Provide the [x, y] coordinate of the cell's center where the given text is located.  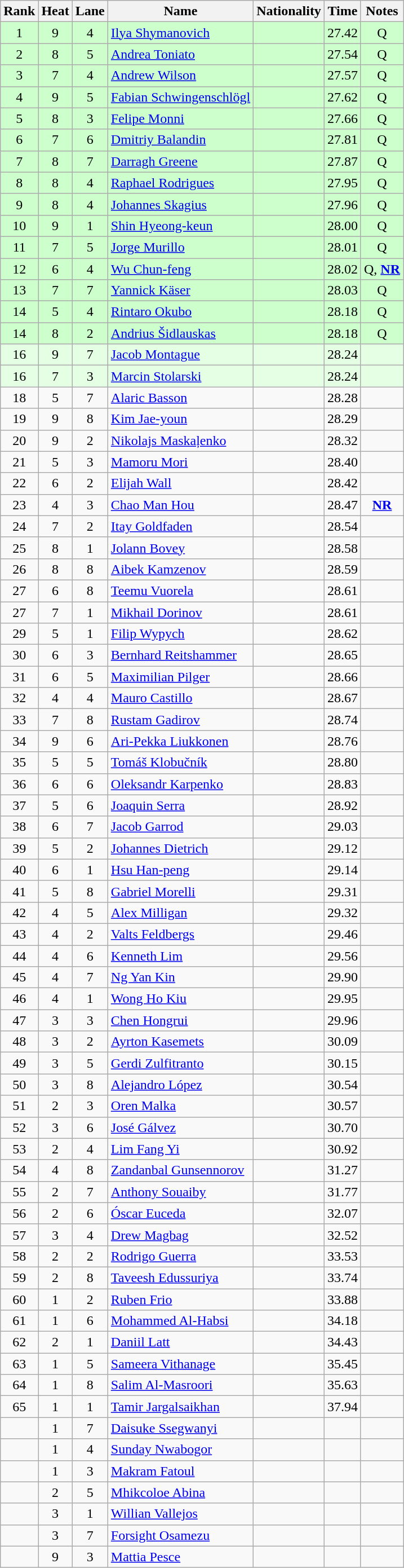
Alex Milligan [180, 913]
Mattia Pesce [180, 1557]
34.18 [343, 1321]
Makram Fatoul [180, 1471]
29.95 [343, 999]
22 [19, 483]
José Gálvez [180, 1127]
34.43 [343, 1342]
28.62 [343, 634]
11 [19, 247]
Mamoru Mori [180, 462]
28.83 [343, 784]
Felipe Monni [180, 118]
27.95 [343, 183]
Forsight Osamezu [180, 1535]
19 [19, 419]
Daisuke Ssegwanyi [180, 1428]
28.76 [343, 741]
Andrius Šidlauskas [180, 333]
35.63 [343, 1385]
Taveesh Edussuriya [180, 1278]
Chen Hongrui [180, 1020]
31.27 [343, 1170]
37.94 [343, 1407]
29.90 [343, 977]
25 [19, 548]
20 [19, 441]
Oleksandr Karpenko [180, 784]
27.42 [343, 33]
Ari-Pekka Liukkonen [180, 741]
28.29 [343, 419]
55 [19, 1192]
28.80 [343, 763]
Hsu Han-peng [180, 870]
Teemu Vuorela [180, 591]
30.15 [343, 1063]
Dmitriy Balandin [180, 140]
30.92 [343, 1149]
Mhikcoloe Abina [180, 1492]
Jacob Garrod [180, 827]
41 [19, 891]
27.66 [343, 118]
29.32 [343, 913]
29.12 [343, 848]
Elijah Wall [180, 483]
52 [19, 1127]
28.42 [343, 483]
28.67 [343, 698]
Óscar Euceda [180, 1213]
49 [19, 1063]
28.92 [343, 805]
Oren Malka [180, 1106]
28.65 [343, 655]
28.47 [343, 505]
NR [382, 505]
30.57 [343, 1106]
Valts Feldbergs [180, 934]
29.31 [343, 891]
Johannes Dietrich [180, 848]
Filip Wypych [180, 634]
31.77 [343, 1192]
Mauro Castillo [180, 698]
44 [19, 956]
28.59 [343, 569]
Raphael Rodrigues [180, 183]
32.07 [343, 1213]
27.81 [343, 140]
Nationality [289, 11]
Q, NR [382, 269]
28.54 [343, 526]
Shin Hyeong-keun [180, 226]
53 [19, 1149]
39 [19, 848]
64 [19, 1385]
27.57 [343, 76]
29.14 [343, 870]
30 [19, 655]
23 [19, 505]
47 [19, 1020]
Alaric Basson [180, 398]
27.96 [343, 204]
Jacob Montague [180, 355]
30.54 [343, 1085]
Salim Al-Masroori [180, 1385]
Zandanbal Gunsennorov [180, 1170]
57 [19, 1235]
18 [19, 398]
Mohammed Al-Habsi [180, 1321]
28.66 [343, 677]
Drew Magbag [180, 1235]
Sunday Nwabogor [180, 1450]
29.96 [343, 1020]
33.53 [343, 1256]
Rodrigo Guerra [180, 1256]
Lim Fang Yi [180, 1149]
62 [19, 1342]
13 [19, 290]
28.00 [343, 226]
Kenneth Lim [180, 956]
Darragh Greene [180, 161]
37 [19, 805]
Wong Ho Kiu [180, 999]
Bernhard Reitshammer [180, 655]
Alejandro López [180, 1085]
31 [19, 677]
Ayrton Kasemets [180, 1042]
Andrea Toniato [180, 54]
Aibek Kamzenov [180, 569]
Itay Goldfaden [180, 526]
33.74 [343, 1278]
28.74 [343, 720]
Daniil Latt [180, 1342]
Maximilian Pilger [180, 677]
Rustam Gadirov [180, 720]
Kim Jae-youn [180, 419]
28.01 [343, 247]
54 [19, 1170]
Notes [382, 11]
30.70 [343, 1127]
Anthony Souaiby [180, 1192]
Ilya Shymanovich [180, 33]
24 [19, 526]
33.88 [343, 1299]
29 [19, 634]
34 [19, 741]
29.03 [343, 827]
35 [19, 763]
Ng Yan Kin [180, 977]
Joaquin Serra [180, 805]
Heat [55, 11]
Rank [19, 11]
58 [19, 1256]
12 [19, 269]
32 [19, 698]
Willian Vallejos [180, 1514]
Tomáš Klobučník [180, 763]
32.52 [343, 1235]
59 [19, 1278]
Lane [90, 11]
51 [19, 1106]
Marcin Stolarski [180, 376]
Gerdi Zulfitranto [180, 1063]
Rintaro Okubo [180, 312]
48 [19, 1042]
Yannick Käser [180, 290]
28.32 [343, 441]
28.40 [343, 462]
36 [19, 784]
Nikolajs Maskaļenko [180, 441]
56 [19, 1213]
42 [19, 913]
Jorge Murillo [180, 247]
Tamir Jargalsaikhan [180, 1407]
21 [19, 462]
Andrew Wilson [180, 76]
30.09 [343, 1042]
26 [19, 569]
46 [19, 999]
Ruben Frio [180, 1299]
Wu Chun-feng [180, 269]
10 [19, 226]
63 [19, 1364]
33 [19, 720]
60 [19, 1299]
27.87 [343, 161]
Mikhail Dorinov [180, 612]
Name [180, 11]
Gabriel Morelli [180, 891]
Chao Man Hou [180, 505]
28.28 [343, 398]
28.58 [343, 548]
38 [19, 827]
Johannes Skagius [180, 204]
27.54 [343, 54]
35.45 [343, 1364]
28.02 [343, 269]
61 [19, 1321]
Jolann Bovey [180, 548]
Time [343, 11]
65 [19, 1407]
50 [19, 1085]
29.46 [343, 934]
40 [19, 870]
45 [19, 977]
27.62 [343, 97]
28.03 [343, 290]
29.56 [343, 956]
Fabian Schwingenschlögl [180, 97]
Sameera Vithanage [180, 1364]
43 [19, 934]
